Scan for the cell matching the given text and deliver its [x, y] coordinate at center. 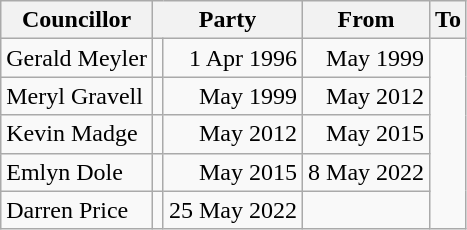
From [366, 20]
25 May 2022 [232, 210]
Emlyn Dole [77, 172]
1 Apr 1996 [232, 58]
8 May 2022 [366, 172]
Kevin Madge [77, 134]
To [448, 20]
Darren Price [77, 210]
Gerald Meyler [77, 58]
Councillor [77, 20]
Party [227, 20]
Meryl Gravell [77, 96]
